Pinpoint the cell where the given text exists, returning its (X, Y) midpoint coordinate. 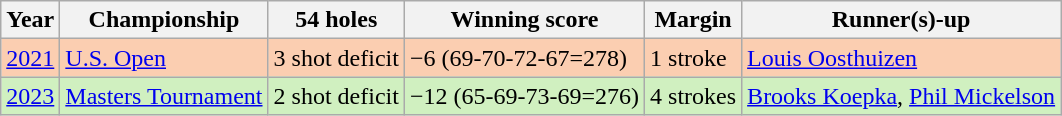
Brooks Koepka, Phil Mickelson (902, 96)
Margin (694, 20)
Louis Oosthuizen (902, 58)
Masters Tournament (164, 96)
4 strokes (694, 96)
2021 (30, 58)
2023 (30, 96)
3 shot deficit (336, 58)
−12 (65-69-73-69=276) (524, 96)
54 holes (336, 20)
Championship (164, 20)
Winning score (524, 20)
1 stroke (694, 58)
Year (30, 20)
2 shot deficit (336, 96)
Runner(s)-up (902, 20)
U.S. Open (164, 58)
−6 (69-70-72-67=278) (524, 58)
